Provide the [x, y] coordinate of the cell's center where the given text is located.  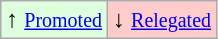
↑ Promoted [54, 20]
↓ Relegated [162, 20]
